From the cell containing the given text, extract its center point as (X, Y) coordinate. 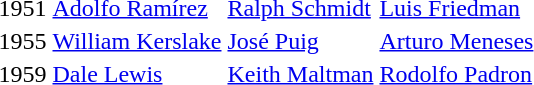
José Puig (300, 41)
William Kerslake (137, 41)
